Capture the cell that displays the provided text and extract its (X, Y) central coordinate. 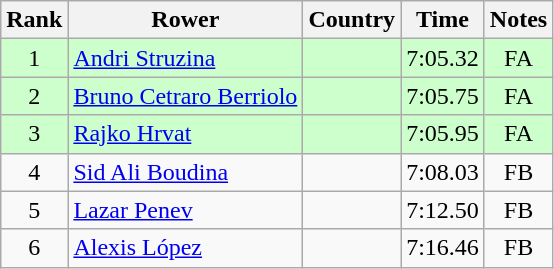
Bruno Cetraro Berriolo (186, 96)
Country (352, 20)
7:08.03 (443, 172)
Lazar Penev (186, 210)
5 (34, 210)
1 (34, 58)
7:05.95 (443, 134)
3 (34, 134)
Time (443, 20)
Rank (34, 20)
Andri Struzina (186, 58)
Rower (186, 20)
7:05.32 (443, 58)
4 (34, 172)
Alexis López (186, 248)
2 (34, 96)
Rajko Hrvat (186, 134)
7:12.50 (443, 210)
7:05.75 (443, 96)
Sid Ali Boudina (186, 172)
Notes (518, 20)
6 (34, 248)
7:16.46 (443, 248)
